Extract the (x, y) coordinate from the center of the cell holding the provided text.  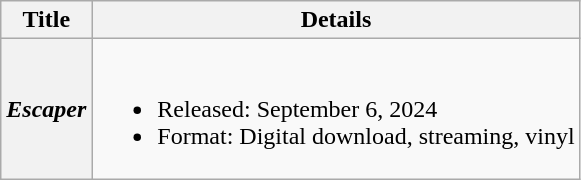
Escaper (46, 109)
Title (46, 20)
Released: September 6, 2024Format: Digital download, streaming, vinyl (336, 109)
Details (336, 20)
